Find where the given text appears and provide that cell's center as (X, Y) coordinate. 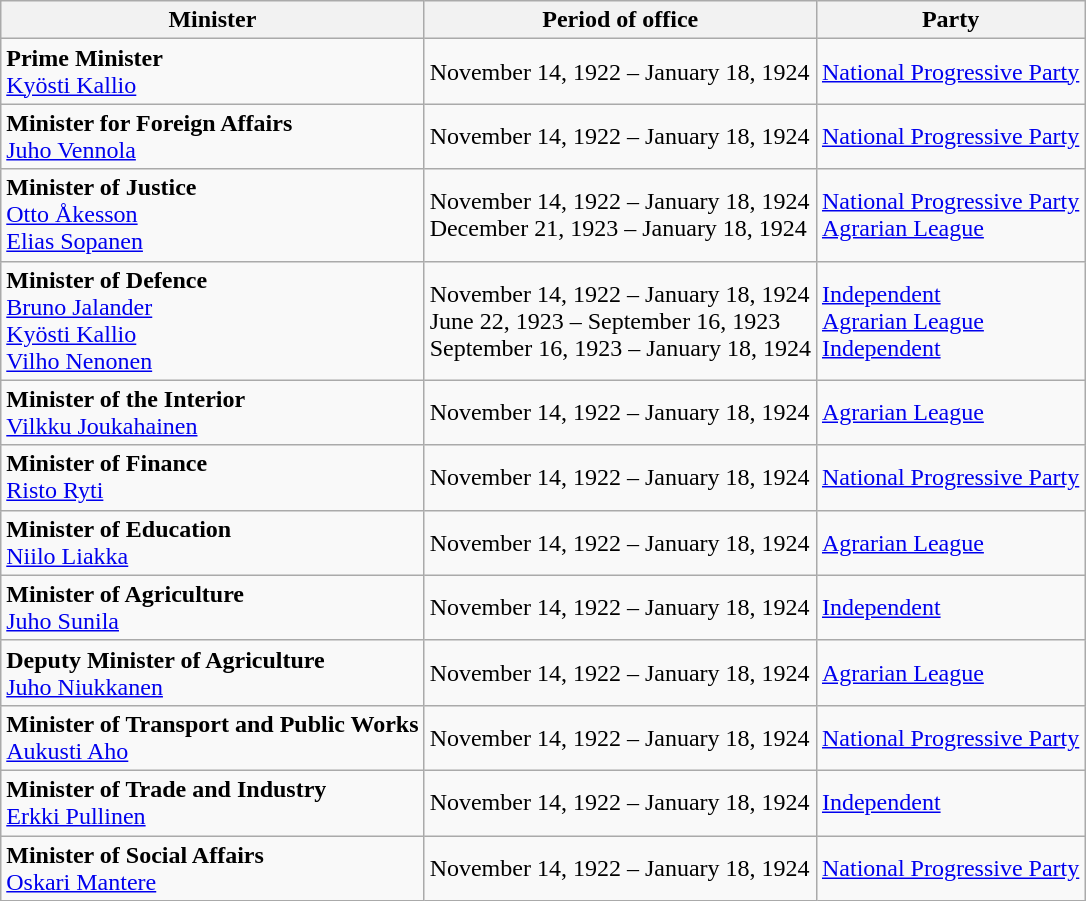
Deputy Minister of AgricultureJuho Niukkanen (212, 672)
Minister of FinanceRisto Ryti (212, 478)
Minister of Trade and IndustryErkki Pullinen (212, 802)
Minister of AgricultureJuho Sunila (212, 608)
November 14, 1922 – January 18, 1924December 21, 1923 – January 18, 1924 (620, 215)
Minister of Transport and Public WorksAukusti Aho (212, 738)
Party (950, 20)
National Progressive PartyAgrarian League (950, 215)
Minister of DefenceBruno JalanderKyösti KallioVilho Nenonen (212, 320)
November 14, 1922 – January 18, 1924June 22, 1923 – September 16, 1923September 16, 1923 – January 18, 1924 (620, 320)
Period of office (620, 20)
Minister of JusticeOtto ÅkessonElias Sopanen (212, 215)
Minister of EducationNiilo Liakka (212, 542)
Minister (212, 20)
Minister of Social AffairsOskari Mantere (212, 868)
Minister of the InteriorVilkku Joukahainen (212, 412)
Minister for Foreign Affairs Juho Vennola (212, 136)
IndependentAgrarian LeagueIndependent (950, 320)
Prime MinisterKyösti Kallio (212, 72)
